Capture the cell that displays the provided text and extract its (X, Y) central coordinate. 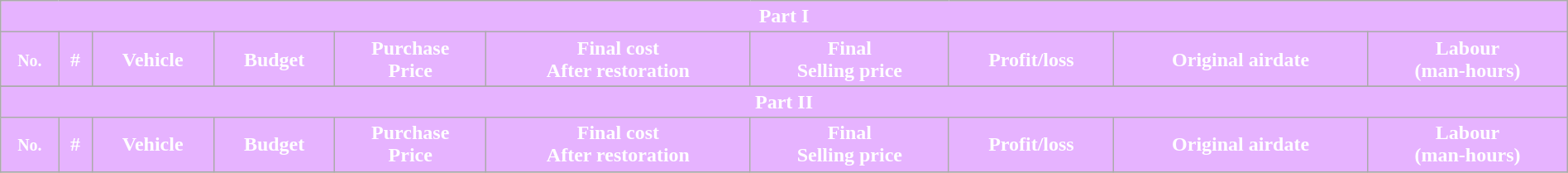
Part I (784, 17)
Part II (784, 102)
